From the cell containing the given text, extract its center point as (X, Y) coordinate. 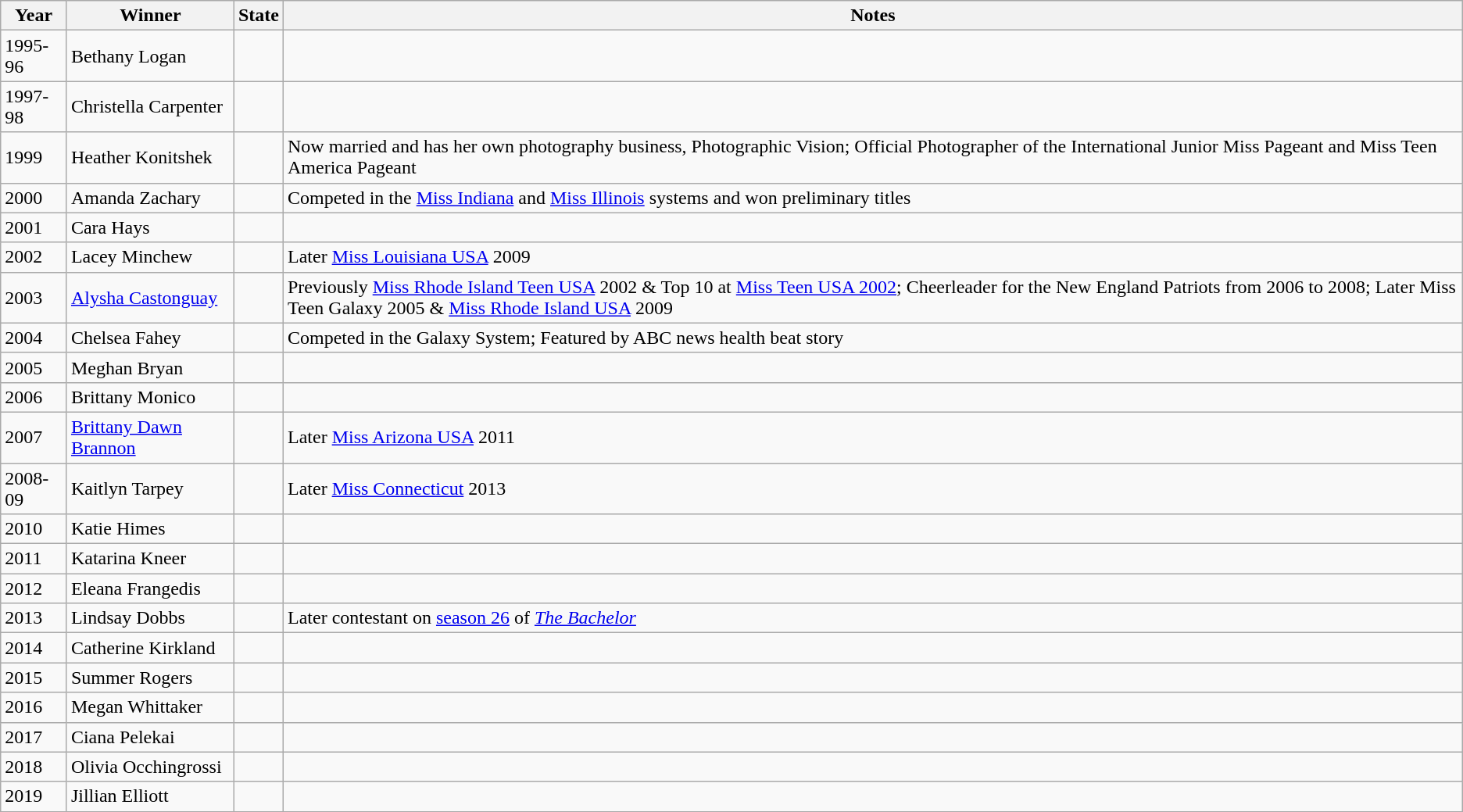
2014 (34, 648)
2008-09 (34, 488)
Chelsea Fahey (150, 338)
2017 (34, 737)
2003 (34, 297)
2010 (34, 529)
Alysha Castonguay (150, 297)
2012 (34, 588)
Bethany Logan (150, 56)
Brittany Monico (150, 397)
Notes (872, 16)
Kaitlyn Tarpey (150, 488)
Lindsay Dobbs (150, 618)
Eleana Frangedis (150, 588)
Amanda Zachary (150, 198)
1995-96 (34, 56)
Katie Himes (150, 529)
Ciana Pelekai (150, 737)
1997-98 (34, 106)
Year (34, 16)
Competed in the Galaxy System; Featured by ABC news health beat story (872, 338)
2006 (34, 397)
Katarina Kneer (150, 559)
Olivia Occhingrossi (150, 767)
Megan Whittaker (150, 707)
2016 (34, 707)
Winner (150, 16)
1999 (34, 158)
2007 (34, 438)
2001 (34, 227)
Jillian Elliott (150, 796)
2019 (34, 796)
Later contestant on season 26 of The Bachelor (872, 618)
Summer Rogers (150, 678)
Competed in the Miss Indiana and Miss Illinois systems and won preliminary titles (872, 198)
2011 (34, 559)
Brittany Dawn Brannon (150, 438)
Later Miss Louisiana USA 2009 (872, 257)
2018 (34, 767)
State (258, 16)
Christella Carpenter (150, 106)
Lacey Minchew (150, 257)
2013 (34, 618)
2004 (34, 338)
2002 (34, 257)
Catherine Kirkland (150, 648)
Later Miss Arizona USA 2011 (872, 438)
Meghan Bryan (150, 367)
Heather Konitshek (150, 158)
Later Miss Connecticut 2013 (872, 488)
Cara Hays (150, 227)
2000 (34, 198)
2015 (34, 678)
2005 (34, 367)
